From the cell containing the given text, extract its center point as (X, Y) coordinate. 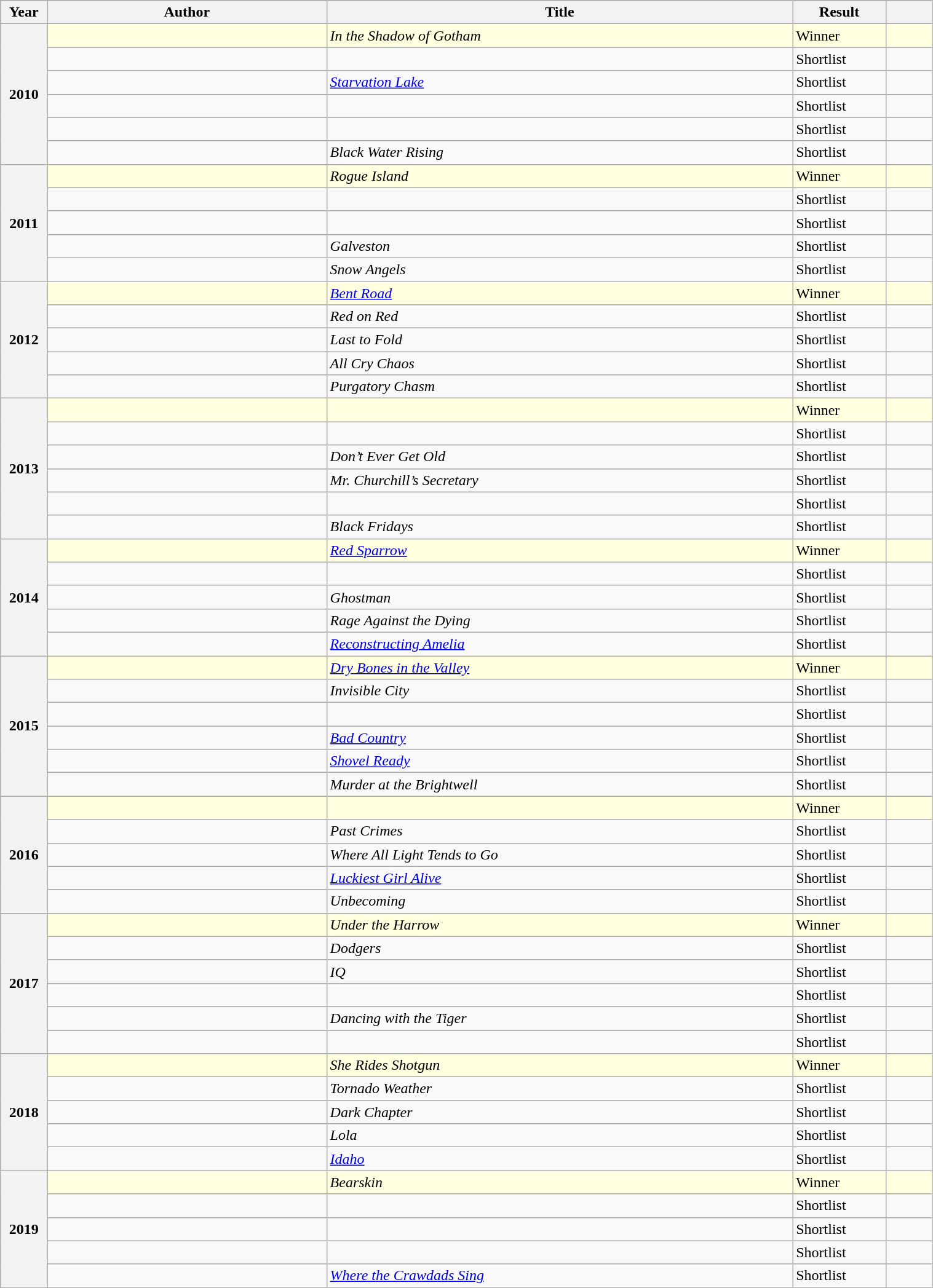
She Rides Shotgun (560, 1065)
Where the Crawdads Sing (560, 1276)
Rogue Island (560, 176)
Idaho (560, 1159)
Purgatory Chasm (560, 387)
Under the Harrow (560, 925)
Lola (560, 1136)
Murder at the Brightwell (560, 784)
2011 (24, 223)
Year (24, 12)
Past Crimes (560, 831)
2012 (24, 340)
Title (560, 12)
Where All Light Tends to Go (560, 855)
Snow Angels (560, 269)
Result (840, 12)
2018 (24, 1112)
Luckiest Girl Alive (560, 878)
Bad Country (560, 738)
Last to Fold (560, 340)
In the Shadow of Gotham (560, 36)
Author (187, 12)
Black Fridays (560, 527)
Starvation Lake (560, 82)
Don’t Ever Get Old (560, 457)
2019 (24, 1229)
Red on Red (560, 317)
Invisible City (560, 691)
Dancing with the Tiger (560, 1018)
2016 (24, 855)
Rage Against the Dying (560, 620)
Red Sparrow (560, 550)
Shovel Ready (560, 761)
2010 (24, 94)
Ghostman (560, 597)
All Cry Chaos (560, 363)
IQ (560, 971)
Bearskin (560, 1182)
Unbecoming (560, 901)
2015 (24, 725)
2017 (24, 983)
Black Water Rising (560, 152)
Galveston (560, 246)
Mr. Churchill’s Secretary (560, 480)
Dark Chapter (560, 1112)
Bent Road (560, 293)
2013 (24, 468)
Dodgers (560, 948)
Reconstructing Amelia (560, 644)
Dry Bones in the Valley (560, 667)
Tornado Weather (560, 1089)
2014 (24, 597)
